Search for the cell housing the specified text and yield its [X, Y] center coordinate. 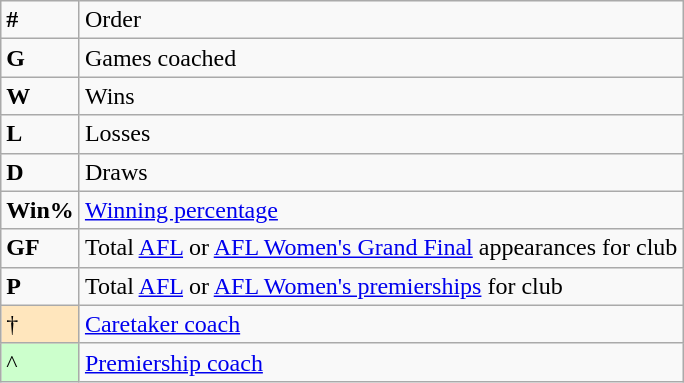
^ [40, 362]
P [40, 286]
Draws [380, 172]
W [40, 96]
G [40, 58]
Order [380, 20]
Winning percentage [380, 210]
GF [40, 248]
† [40, 324]
# [40, 20]
L [40, 134]
Caretaker coach [380, 324]
Total AFL or AFL Women's premierships for club [380, 286]
Wins [380, 96]
Total AFL or AFL Women's Grand Final appearances for club [380, 248]
Premiership coach [380, 362]
Win% [40, 210]
Losses [380, 134]
Games coached [380, 58]
D [40, 172]
